Return (X, Y) of the center of cell containing provided text 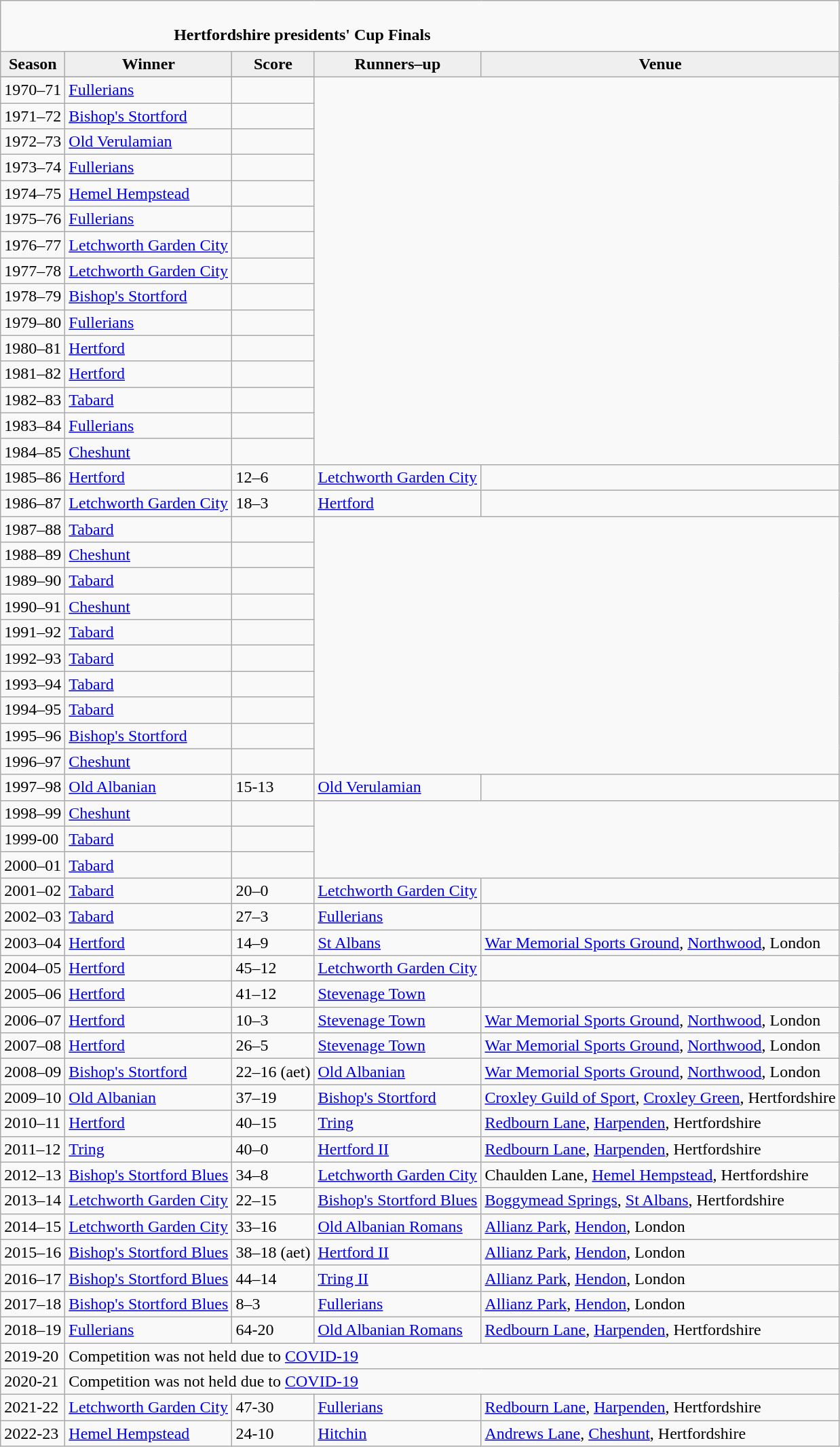
Runners–up (398, 64)
22–15 (273, 1201)
38–18 (aet) (273, 1252)
2015–16 (33, 1252)
1993–94 (33, 684)
2000–01 (33, 865)
Croxley Guild of Sport, Croxley Green, Hertfordshire (660, 1097)
2018–19 (33, 1330)
37–19 (273, 1097)
1999-00 (33, 839)
1991–92 (33, 633)
1988–89 (33, 555)
33–16 (273, 1226)
1986–87 (33, 503)
15-13 (273, 787)
2004–05 (33, 969)
2009–10 (33, 1097)
1983–84 (33, 426)
2012–13 (33, 1175)
22–16 (aet) (273, 1072)
2013–14 (33, 1201)
1977–78 (33, 271)
1994–95 (33, 710)
2006–07 (33, 1020)
1998–99 (33, 813)
Season (33, 64)
1997–98 (33, 787)
1979–80 (33, 322)
34–8 (273, 1175)
2010–11 (33, 1123)
Andrews Lane, Cheshunt, Hertfordshire (660, 1433)
2021-22 (33, 1408)
1984–85 (33, 451)
12–6 (273, 477)
2017–18 (33, 1304)
1980–81 (33, 348)
1971–72 (33, 116)
44–14 (273, 1278)
64-20 (273, 1330)
Boggymead Springs, St Albans, Hertfordshire (660, 1201)
2011–12 (33, 1149)
1990–91 (33, 607)
24-10 (273, 1433)
2003–04 (33, 943)
41–12 (273, 994)
2019-20 (33, 1355)
1982–83 (33, 400)
Score (273, 64)
2022-23 (33, 1433)
40–15 (273, 1123)
1981–82 (33, 374)
45–12 (273, 969)
St Albans (398, 943)
1976–77 (33, 245)
Hitchin (398, 1433)
1985–86 (33, 477)
1996–97 (33, 762)
2007–08 (33, 1046)
2002–03 (33, 916)
47-30 (273, 1408)
Venue (660, 64)
1972–73 (33, 142)
20–0 (273, 890)
8–3 (273, 1304)
14–9 (273, 943)
2020-21 (33, 1382)
1975–76 (33, 219)
2014–15 (33, 1226)
1970–71 (33, 90)
2008–09 (33, 1072)
26–5 (273, 1046)
18–3 (273, 503)
2001–02 (33, 890)
1987–88 (33, 529)
1974–75 (33, 193)
1992–93 (33, 658)
27–3 (273, 916)
2016–17 (33, 1278)
1978–79 (33, 297)
Winner (149, 64)
1995–96 (33, 736)
Tring II (398, 1278)
1989–90 (33, 581)
40–0 (273, 1149)
Chaulden Lane, Hemel Hempstead, Hertfordshire (660, 1175)
1973–74 (33, 168)
2005–06 (33, 994)
10–3 (273, 1020)
